Capture the cell that displays the provided text and extract its (X, Y) central coordinate. 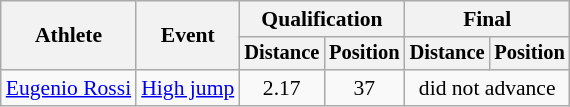
37 (364, 88)
High jump (188, 88)
Event (188, 36)
Qualification (322, 19)
2.17 (282, 88)
Eugenio Rossi (68, 88)
did not advance (488, 88)
Athlete (68, 36)
Final (488, 19)
